Find where the given text appears and provide that cell's center as [X, Y] coordinate. 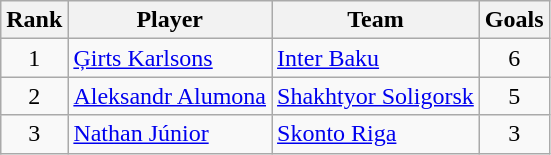
Team [376, 20]
1 [34, 58]
Inter Baku [376, 58]
Skonto Riga [376, 134]
Goals [514, 20]
Nathan Júnior [170, 134]
5 [514, 96]
Shakhtyor Soligorsk [376, 96]
Player [170, 20]
Rank [34, 20]
6 [514, 58]
2 [34, 96]
Aleksandr Alumona [170, 96]
Ģirts Karlsons [170, 58]
